Scan for the cell matching the given text and deliver its [X, Y] coordinate at center. 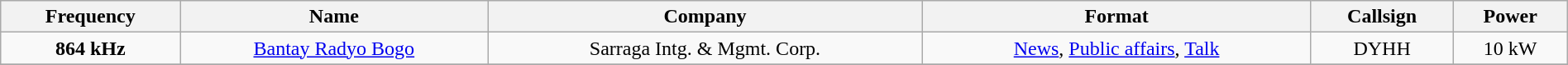
Name [334, 17]
10 kW [1510, 48]
Sarraga Intg. & Mgmt. Corp. [705, 48]
864 kHz [91, 48]
DYHH [1382, 48]
Power [1510, 17]
Frequency [91, 17]
Company [705, 17]
News, Public affairs, Talk [1116, 48]
Callsign [1382, 17]
Bantay Radyo Bogo [334, 48]
Format [1116, 17]
